Capture the cell that displays the provided text and extract its [x, y] central coordinate. 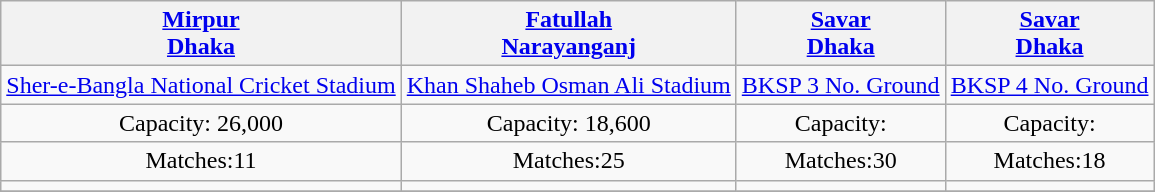
Khan Shaheb Osman Ali Stadium [568, 85]
Sher-e-Bangla National Cricket Stadium [201, 85]
Matches:30 [840, 161]
BKSP 3 No. Ground [840, 85]
FatullahNarayanganj [568, 34]
Matches:25 [568, 161]
BKSP 4 No. Ground [1050, 85]
MirpurDhaka [201, 34]
Capacity: 18,600 [568, 123]
Matches:18 [1050, 161]
Capacity: 26,000 [201, 123]
Matches:11 [201, 161]
